Pinpoint the cell where the given text exists, returning its (X, Y) midpoint coordinate. 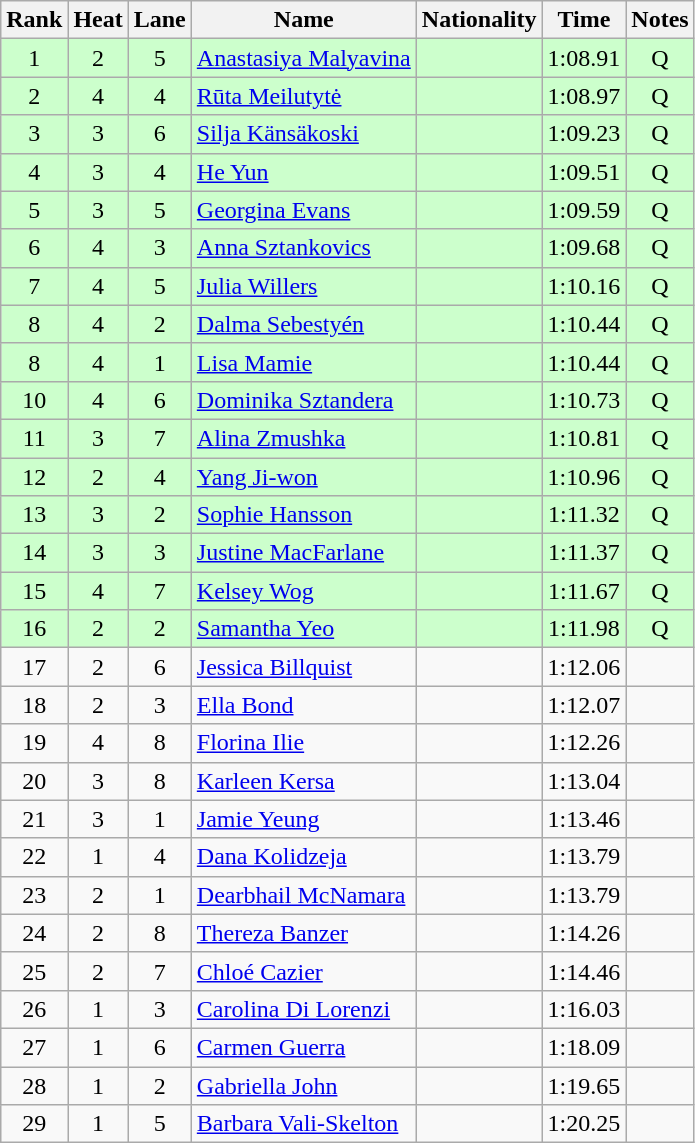
Rank (34, 20)
Anastasiya Malyavina (304, 58)
28 (34, 1085)
12 (34, 477)
Anna Sztankovics (304, 248)
1:12.06 (584, 667)
Sophie Hansson (304, 515)
Dearbhail McNamara (304, 895)
22 (34, 857)
1:09.59 (584, 210)
1:13.46 (584, 819)
25 (34, 971)
Jessica Billquist (304, 667)
Dominika Sztandera (304, 400)
1:10.73 (584, 400)
10 (34, 400)
1:11.32 (584, 515)
1:16.03 (584, 1009)
1:10.96 (584, 477)
Heat (98, 20)
He Yun (304, 172)
Nationality (479, 20)
Kelsey Wog (304, 591)
1:18.09 (584, 1047)
Karleen Kersa (304, 781)
26 (34, 1009)
29 (34, 1124)
Notes (660, 20)
1:09.51 (584, 172)
Lane (160, 20)
Yang Ji-won (304, 477)
1:11.67 (584, 591)
Thereza Banzer (304, 933)
21 (34, 819)
11 (34, 438)
Dalma Sebestyén (304, 324)
15 (34, 591)
Alina Zmushka (304, 438)
13 (34, 515)
17 (34, 667)
20 (34, 781)
1:10.16 (584, 286)
23 (34, 895)
1:11.98 (584, 629)
14 (34, 553)
1:19.65 (584, 1085)
24 (34, 933)
1:20.25 (584, 1124)
1:14.46 (584, 971)
1:09.68 (584, 248)
1:13.04 (584, 781)
Name (304, 20)
Samantha Yeo (304, 629)
1:08.91 (584, 58)
1:08.97 (584, 96)
18 (34, 705)
Barbara Vali-Skelton (304, 1124)
1:10.81 (584, 438)
Gabriella John (304, 1085)
1:14.26 (584, 933)
Florina Ilie (304, 743)
1:09.23 (584, 134)
1:11.37 (584, 553)
Lisa Mamie (304, 362)
1:12.07 (584, 705)
27 (34, 1047)
Dana Kolidzeja (304, 857)
Georgina Evans (304, 210)
Silja Känsäkoski (304, 134)
Time (584, 20)
19 (34, 743)
Jamie Yeung (304, 819)
Rūta Meilutytė (304, 96)
Justine MacFarlane (304, 553)
1:12.26 (584, 743)
Carmen Guerra (304, 1047)
Ella Bond (304, 705)
Chloé Cazier (304, 971)
Carolina Di Lorenzi (304, 1009)
Julia Willers (304, 286)
16 (34, 629)
